Pinpoint the cell where the given text exists, returning its (X, Y) midpoint coordinate. 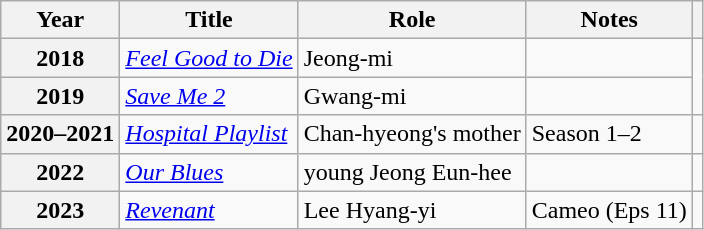
Cameo (Eps 11) (609, 210)
Title (209, 20)
2022 (60, 172)
Notes (609, 20)
Hospital Playlist (209, 134)
2023 (60, 210)
Revenant (209, 210)
Our Blues (209, 172)
young Jeong Eun-hee (412, 172)
Feel Good to Die (209, 58)
Lee Hyang-yi (412, 210)
2018 (60, 58)
Year (60, 20)
Save Me 2 (209, 96)
2019 (60, 96)
Chan-hyeong's mother (412, 134)
Season 1–2 (609, 134)
Jeong-mi (412, 58)
Role (412, 20)
Gwang-mi (412, 96)
2020–2021 (60, 134)
